Find where the given text appears and provide that cell's center as (x, y) coordinate. 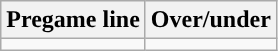
Over/under (210, 20)
Pregame line (74, 20)
